Locate the cell with the specified text and output its [X, Y] center coordinate. 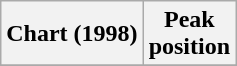
Chart (1998) [72, 34]
Peakposition [189, 34]
